Determine the (x, y) coordinate at the center of the cell enclosing the given text.  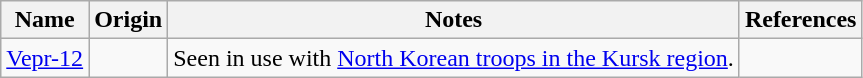
Vepr-12 (45, 58)
Name (45, 20)
Origin (128, 20)
References (800, 20)
Seen in use with North Korean troops in the Kursk region. (454, 58)
Notes (454, 20)
